Pinpoint the cell where the given text exists, returning its (X, Y) midpoint coordinate. 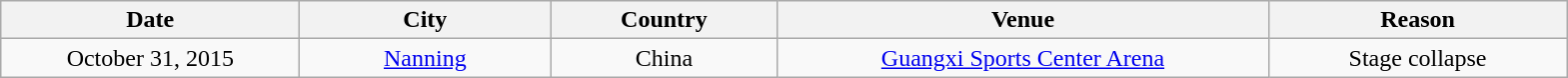
Nanning (426, 58)
Venue (1023, 20)
Stage collapse (1417, 58)
City (426, 20)
Reason (1417, 20)
October 31, 2015 (150, 58)
Date (150, 20)
Country (664, 20)
Guangxi Sports Center Arena (1023, 58)
China (664, 58)
